Detect which cell encompasses the target text, then output its [x, y] center coordinate. 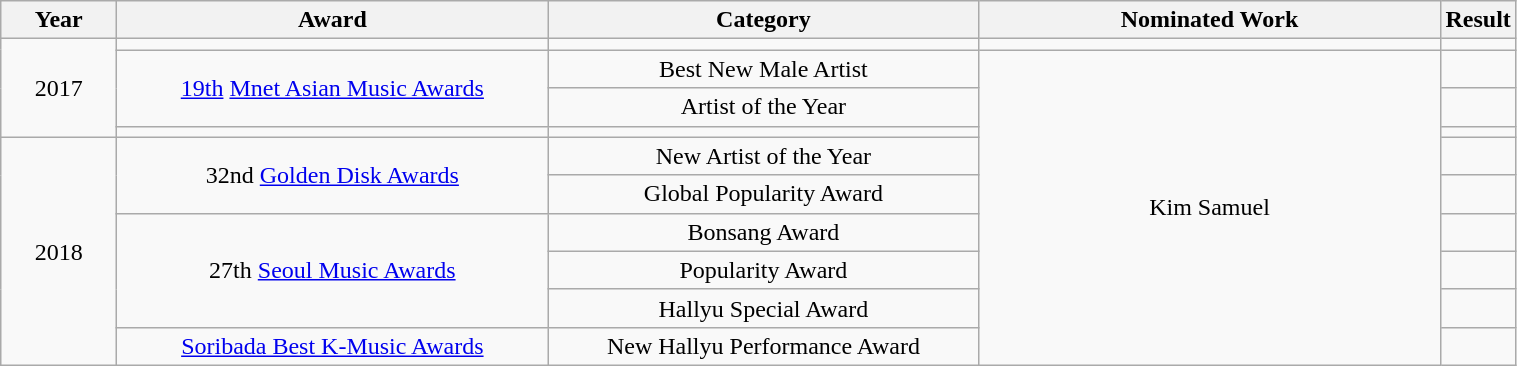
Best New Male Artist [764, 69]
Kim Samuel [1210, 208]
Bonsang Award [764, 232]
2017 [59, 88]
Category [764, 20]
Nominated Work [1210, 20]
32nd Golden Disk Awards [332, 175]
New Hallyu Performance Award [764, 346]
New Artist of the Year [764, 156]
Artist of the Year [764, 107]
27th Seoul Music Awards [332, 270]
Award [332, 20]
Result [1478, 20]
Soribada Best K-Music Awards [332, 346]
19th Mnet Asian Music Awards [332, 88]
Year [59, 20]
2018 [59, 251]
Popularity Award [764, 270]
Global Popularity Award [764, 194]
Hallyu Special Award [764, 308]
